Locate the cell with the specified text and output its (X, Y) center coordinate. 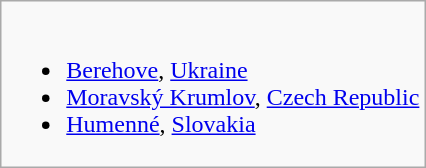
Berehove, Ukraine Moravský Krumlov, Czech Republic Humenné, Slovakia (213, 84)
